Return (X, Y) of the center of cell containing provided text 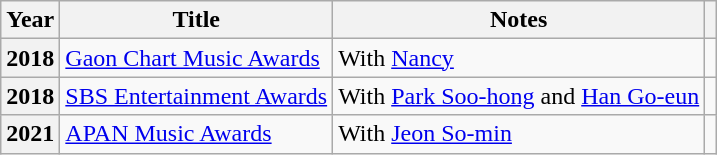
With Nancy (519, 58)
APAN Music Awards (196, 134)
With Jeon So-min (519, 134)
With Park Soo-hong and Han Go-eun (519, 96)
SBS Entertainment Awards (196, 96)
Gaon Chart Music Awards (196, 58)
Title (196, 20)
Year (30, 20)
2021 (30, 134)
Notes (519, 20)
